Identify which cell holds the provided text, then report its [x, y] central coordinate. 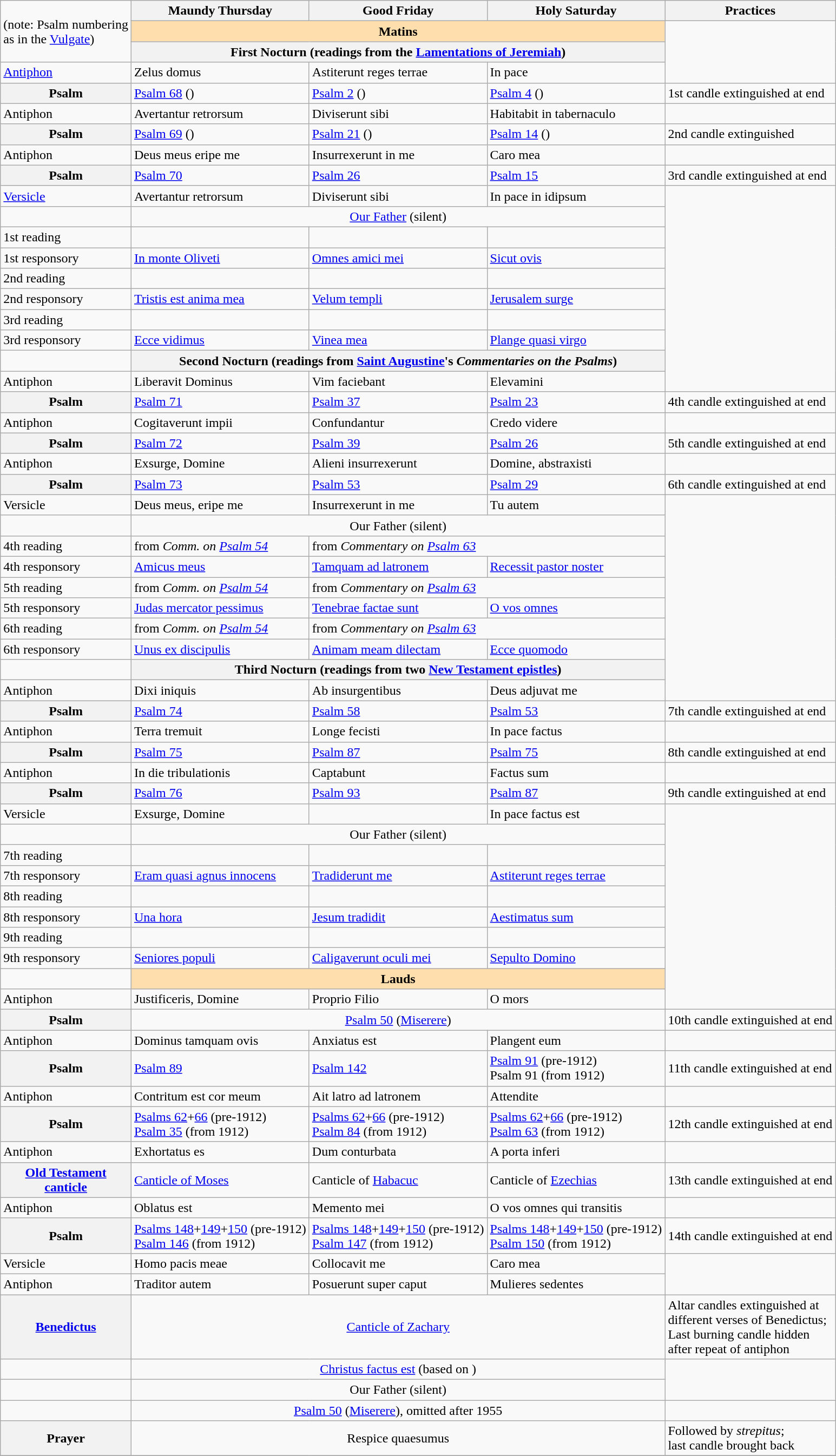
Psalms 62+66 (pre-1912)Psalm 35 (from 1912) [220, 1124]
12th candle extinguished at end [750, 1124]
4th responsory [66, 566]
Psalm 91 (pre-1912)Psalm 91 (from 1912) [576, 1068]
O mors [576, 999]
Psalms 62+66 (pre-1912)Psalm 63 (from 1912) [576, 1124]
Terra tremuit [220, 732]
In monte Oliveti [220, 258]
Psalm 73 [220, 484]
Psalm 74 [220, 711]
Proprio Filio [398, 999]
Judas mercator pessimus [220, 608]
A porta inferi [576, 1152]
Animam meam dilectam [398, 649]
Psalm 142 [398, 1068]
3rd responsory [66, 340]
Contritum est cor meum [220, 1096]
Elevamini [576, 381]
2nd reading [66, 279]
9th candle extinguished at end [750, 793]
Psalm 93 [398, 793]
1st candle extinguished at end [750, 93]
Seniores populi [220, 958]
Traditor autem [220, 1284]
9th responsory [66, 958]
Deus meus, eripe me [220, 505]
6th responsory [66, 649]
13th candle extinguished at end [750, 1180]
Attendite [576, 1096]
Homo pacis meae [220, 1263]
Deus adjuvat me [576, 690]
Amicus meus [220, 566]
Anxiatus est [398, 1040]
2nd candle extinguished [750, 134]
Dum conturbata [398, 1152]
Tu autem [576, 505]
4th reading [66, 546]
Psalms 148+149+150 (pre-1912)Psalm 150 (from 1912) [576, 1236]
Plangent eum [576, 1040]
Canticle of Ezechias [576, 1180]
Omnes amici mei [398, 258]
Maundy Thursday [220, 11]
8th reading [66, 896]
Dixi iniquis [220, 690]
First Nocturn (readings from the Lamentations of Jeremiah) [398, 52]
Tradiderunt me [398, 875]
In pace factus [576, 732]
5th responsory [66, 608]
Ecce quomodo [576, 649]
Alieni insurrexerunt [398, 464]
Good Friday [398, 11]
10th candle extinguished at end [750, 1020]
Deus meus eripe me [220, 155]
(note: Psalm numberingas in the Vulgate) [66, 31]
14th candle extinguished at end [750, 1236]
Psalm 50 (Miserere) [398, 1020]
Psalm 70 [220, 175]
Recessit pastor noster [576, 566]
Sicut ovis [576, 258]
4th candle extinguished at end [750, 402]
1st reading [66, 237]
Jerusalem surge [576, 299]
Posuerunt super caput [398, 1284]
In pace factus est [576, 814]
Eram quasi agnus innocens [220, 875]
Canticle of Zachary [398, 1327]
11th candle extinguished at end [750, 1068]
Caligaverunt oculi mei [398, 958]
Factus sum [576, 773]
Psalm 4 () [576, 93]
Psalm 29 [576, 484]
8th responsory [66, 917]
Psalms 62+66 (pre-1912)Psalm 84 (from 1912) [398, 1124]
Psalm 2 () [398, 93]
Mulieres sedentes [576, 1284]
Longe fecisti [398, 732]
Velum templi [398, 299]
Psalm 39 [398, 443]
7th candle extinguished at end [750, 711]
Memento mei [398, 1208]
8th candle extinguished at end [750, 752]
5th candle extinguished at end [750, 443]
O vos omnes [576, 608]
Cogitaverunt impii [220, 423]
3rd reading [66, 320]
Psalm 21 () [398, 134]
Psalm 72 [220, 443]
Psalm 14 () [576, 134]
6th candle extinguished at end [750, 484]
Exhortatus es [220, 1152]
Psalms 148+149+150 (pre-1912)Psalm 146 (from 1912) [220, 1236]
Habitabit in tabernaculo [576, 114]
7th responsory [66, 875]
Psalm 58 [398, 711]
3rd candle extinguished at end [750, 175]
Vinea mea [398, 340]
Vim faciebant [398, 381]
Canticle of Habacuc [398, 1180]
9th reading [66, 938]
Domine, abstraxisti [576, 464]
In die tribulationis [220, 773]
Tenebrae factae sunt [398, 608]
Psalm 76 [220, 793]
Lauds [398, 979]
Altar candles extinguished atdifferent verses of Benedictus;Last burning candle hiddenafter repeat of antiphon [750, 1327]
6th reading [66, 629]
Zelus domus [220, 73]
O vos omnes qui transitis [576, 1208]
5th reading [66, 587]
Psalm 69 () [220, 134]
Canticle of Moses [220, 1180]
Practices [750, 11]
Psalm 68 () [220, 93]
Plange quasi virgo [576, 340]
Respice quaesumus [398, 1438]
Collocavit me [398, 1263]
7th reading [66, 855]
Benedictus [66, 1327]
In pace in idipsum [576, 196]
In pace [576, 73]
Followed by strepitus;last candle brought back [750, 1438]
Psalm 71 [220, 402]
Aestimatus sum [576, 917]
Justificeris, Domine [220, 999]
Psalm 50 (Miserere), omitted after 1955 [398, 1411]
Unus ex discipulis [220, 649]
Psalm 89 [220, 1068]
Ecce vidimus [220, 340]
Ab insurgentibus [398, 690]
Matins [398, 31]
Una hora [220, 917]
Psalms 148+149+150 (pre-1912)Psalm 147 (from 1912) [398, 1236]
Ait latro ad latronem [398, 1096]
Tamquam ad latronem [398, 566]
Captabunt [398, 773]
Tristis est anima mea [220, 299]
Psalm 23 [576, 402]
1st responsory [66, 258]
2nd responsory [66, 299]
Confundantur [398, 423]
Jesum tradidit [398, 917]
Credo videre [576, 423]
Sepulto Domino [576, 958]
Third Nocturn (readings from two New Testament epistles) [398, 670]
Oblatus est [220, 1208]
Dominus tamquam ovis [220, 1040]
Prayer [66, 1438]
Psalm 37 [398, 402]
Holy Saturday [576, 11]
Liberavit Dominus [220, 381]
Old Testamentcanticle [66, 1180]
Psalm 15 [576, 175]
Christus factus est (based on ) [398, 1369]
Second Nocturn (readings from Saint Augustine's Commentaries on the Psalms) [398, 361]
